From the cell containing the given text, extract its center point as (X, Y) coordinate. 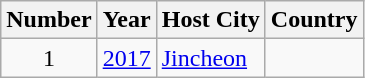
Jincheon (210, 58)
Country (314, 20)
Year (126, 20)
Number (49, 20)
2017 (126, 58)
Host City (210, 20)
1 (49, 58)
